Pinpoint the cell where the given text exists, returning its [x, y] midpoint coordinate. 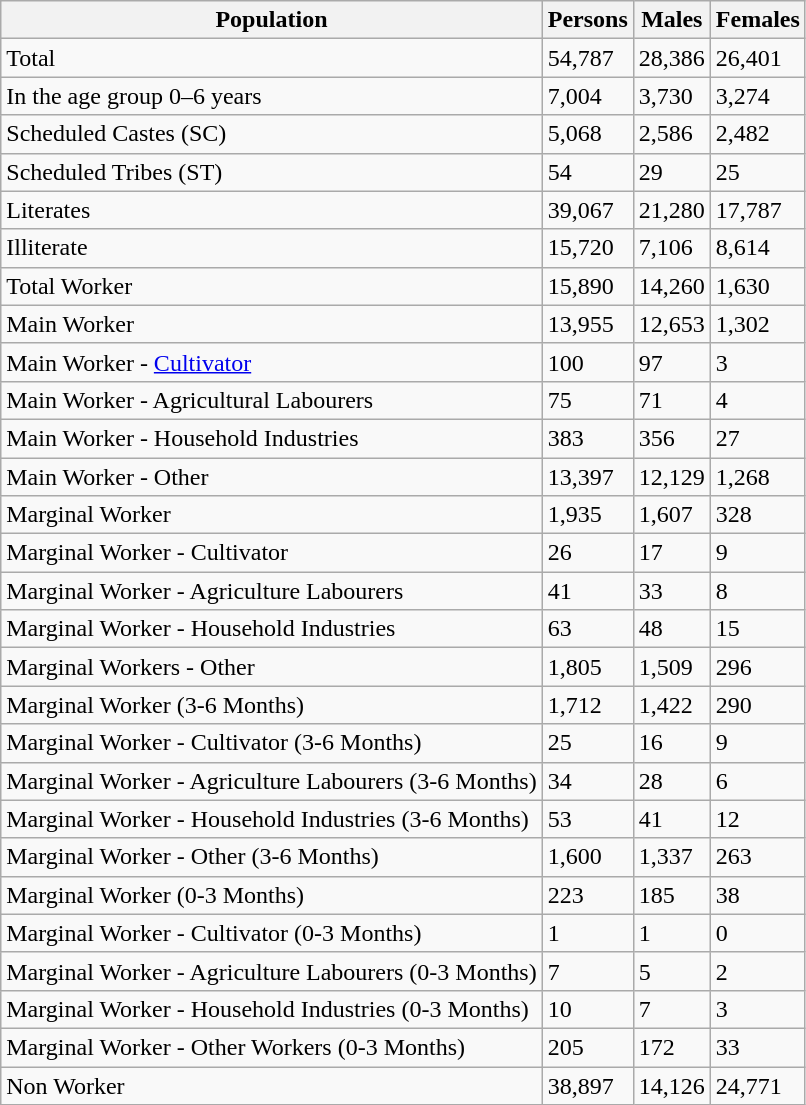
34 [588, 781]
13,955 [588, 324]
8 [758, 591]
2,586 [672, 134]
185 [672, 895]
27 [758, 438]
63 [588, 629]
Marginal Worker - Cultivator [272, 553]
13,397 [588, 477]
Marginal Worker - Household Industries (0-3 Months) [272, 1009]
356 [672, 438]
383 [588, 438]
26,401 [758, 58]
28 [672, 781]
1,712 [588, 705]
263 [758, 857]
21,280 [672, 210]
1,630 [758, 286]
Main Worker - Household Industries [272, 438]
14,126 [672, 1085]
2 [758, 971]
15,720 [588, 248]
Total [272, 58]
Marginal Worker - Other (3-6 Months) [272, 857]
54 [588, 172]
205 [588, 1047]
296 [758, 667]
16 [672, 743]
1,805 [588, 667]
15,890 [588, 286]
1,268 [758, 477]
17 [672, 553]
3,730 [672, 96]
Main Worker - Other [272, 477]
24,771 [758, 1085]
Main Worker - Agricultural Labourers [272, 400]
172 [672, 1047]
8,614 [758, 248]
Persons [588, 20]
39,067 [588, 210]
2,482 [758, 134]
Marginal Worker - Other Workers (0-3 Months) [272, 1047]
Total Worker [272, 286]
38 [758, 895]
328 [758, 515]
Marginal Worker - Cultivator (3-6 Months) [272, 743]
Females [758, 20]
28,386 [672, 58]
1,337 [672, 857]
1,302 [758, 324]
17,787 [758, 210]
12 [758, 819]
Marginal Worker - Cultivator (0-3 Months) [272, 933]
Marginal Worker - Household Industries [272, 629]
3,274 [758, 96]
7,004 [588, 96]
15 [758, 629]
48 [672, 629]
6 [758, 781]
Main Worker [272, 324]
5 [672, 971]
54,787 [588, 58]
38,897 [588, 1085]
53 [588, 819]
1,607 [672, 515]
Marginal Worker - Agriculture Labourers (0-3 Months) [272, 971]
12,129 [672, 477]
Marginal Worker [272, 515]
4 [758, 400]
0 [758, 933]
26 [588, 553]
12,653 [672, 324]
Scheduled Tribes (ST) [272, 172]
7,106 [672, 248]
5,068 [588, 134]
29 [672, 172]
Population [272, 20]
Literates [272, 210]
1,422 [672, 705]
Illiterate [272, 248]
Non Worker [272, 1085]
1,935 [588, 515]
223 [588, 895]
75 [588, 400]
97 [672, 362]
14,260 [672, 286]
290 [758, 705]
Marginal Worker - Agriculture Labourers [272, 591]
Marginal Workers - Other [272, 667]
1,600 [588, 857]
Scheduled Castes (SC) [272, 134]
In the age group 0–6 years [272, 96]
Marginal Worker - Household Industries (3-6 Months) [272, 819]
Main Worker - Cultivator [272, 362]
1,509 [672, 667]
Marginal Worker (0-3 Months) [272, 895]
71 [672, 400]
10 [588, 1009]
Males [672, 20]
Marginal Worker (3-6 Months) [272, 705]
Marginal Worker - Agriculture Labourers (3-6 Months) [272, 781]
100 [588, 362]
